Find where the given text appears and provide that cell's center as (x, y) coordinate. 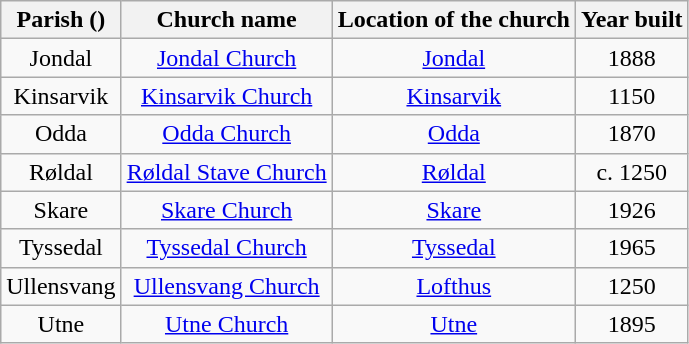
Skare Church (226, 210)
Ullensvang (61, 286)
Røldal Stave Church (226, 172)
1870 (632, 134)
1926 (632, 210)
1895 (632, 324)
c. 1250 (632, 172)
Church name (226, 20)
Utne Church (226, 324)
Tyssedal Church (226, 248)
Kinsarvik Church (226, 96)
1250 (632, 286)
Parish () (61, 20)
Jondal Church (226, 58)
Odda Church (226, 134)
1150 (632, 96)
Year built (632, 20)
Ullensvang Church (226, 286)
Lofthus (454, 286)
1888 (632, 58)
Location of the church (454, 20)
1965 (632, 248)
